Identify which cell holds the provided text, then report its [X, Y] central coordinate. 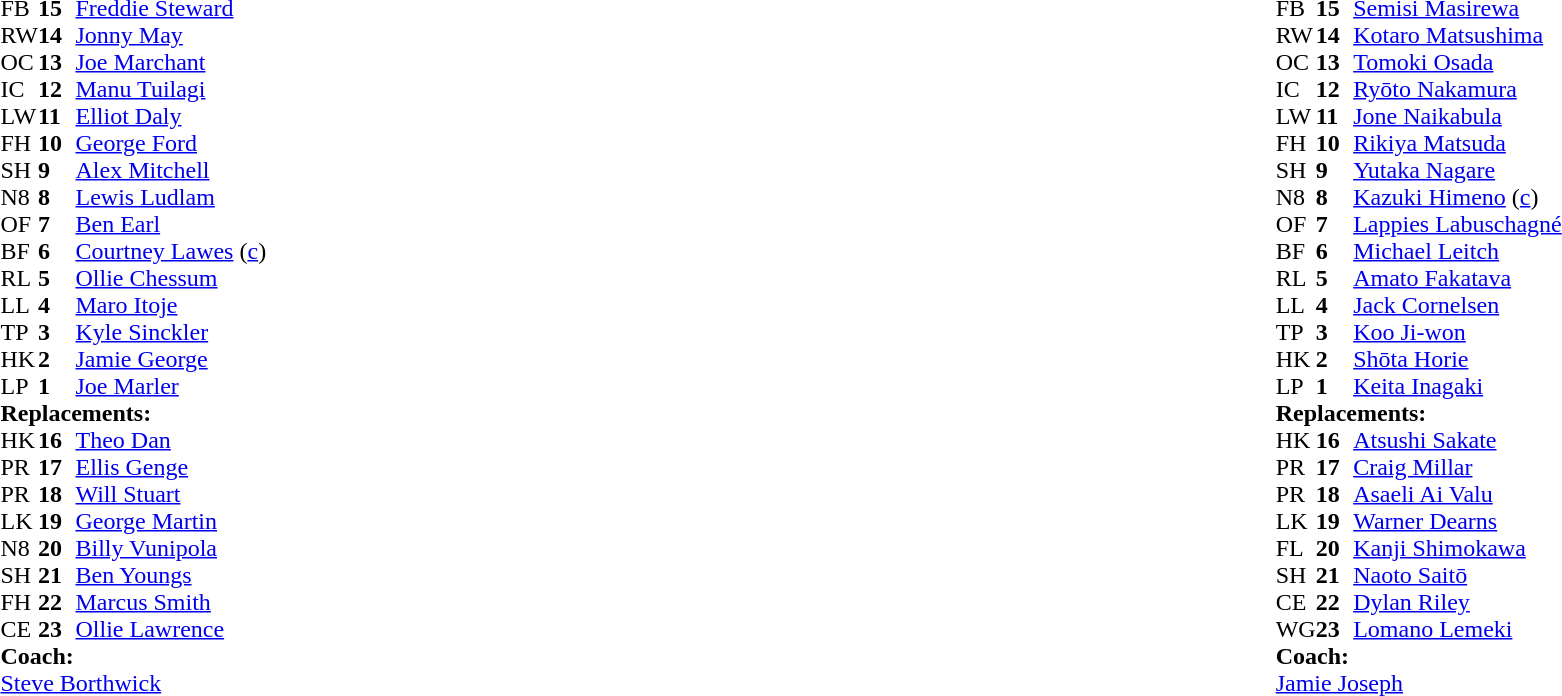
Tomoki Osada [1458, 62]
Ben Earl [172, 224]
Lewis Ludlam [172, 198]
Marcus Smith [172, 602]
Shōta Horie [1458, 360]
Yutaka Nagare [1458, 170]
Kanji Shimokawa [1458, 548]
Ben Youngs [172, 576]
Joe Marchant [172, 62]
Lappies Labuschagné [1458, 224]
Warner Dearns [1458, 522]
Ollie Lawrence [172, 630]
Craig Millar [1458, 468]
WG [1296, 630]
Manu Tuilagi [172, 90]
Alex Mitchell [172, 170]
Lomano Lemeki [1458, 630]
Asaeli Ai Valu [1458, 494]
Koo Ji-won [1458, 332]
Jack Cornelsen [1458, 306]
Joe Marler [172, 386]
Theo Dan [172, 440]
Rikiya Matsuda [1458, 144]
Kotaro Matsushima [1458, 36]
Maro Itoje [172, 306]
Kazuki Himeno (c) [1458, 198]
Courtney Lawes (c) [172, 252]
Jonny May [172, 36]
Keita Inagaki [1458, 386]
George Martin [172, 522]
Michael Leitch [1458, 252]
Will Stuart [172, 494]
Atsushi Sakate [1458, 440]
Amato Fakatava [1458, 278]
Kyle Sinckler [172, 332]
Naoto Saitō [1458, 576]
Billy Vunipola [172, 548]
Jamie George [172, 360]
Ollie Chessum [172, 278]
Dylan Riley [1458, 602]
George Ford [172, 144]
Ryōto Nakamura [1458, 90]
FL [1296, 548]
Jone Naikabula [1458, 116]
Elliot Daly [172, 116]
Ellis Genge [172, 468]
